Provide the [x, y] coordinate of the cell's center where the given text is located.  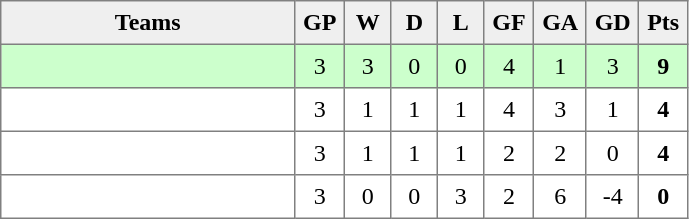
GA [560, 23]
Teams [148, 23]
D [414, 23]
GP [320, 23]
-4 [612, 197]
GD [612, 23]
W [368, 23]
6 [560, 197]
GF [509, 23]
9 [663, 66]
L [461, 23]
Pts [663, 23]
